From the cell containing the given text, extract its center point as [x, y] coordinate. 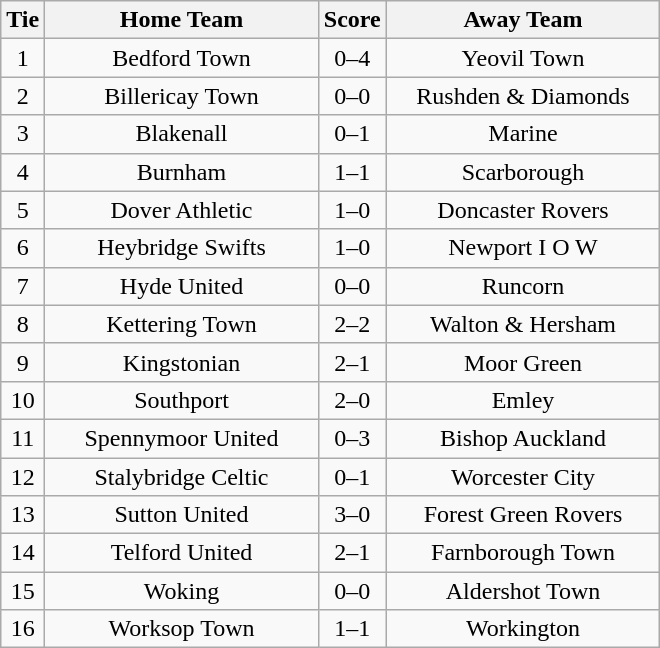
Woking [182, 591]
Forest Green Rovers [523, 515]
12 [23, 477]
Billericay Town [182, 96]
Moor Green [523, 362]
Workington [523, 629]
Rushden & Diamonds [523, 96]
Worksop Town [182, 629]
Score [352, 20]
3–0 [352, 515]
Marine [523, 134]
4 [23, 172]
Heybridge Swifts [182, 248]
Hyde United [182, 286]
Doncaster Rovers [523, 210]
5 [23, 210]
11 [23, 438]
Sutton United [182, 515]
0–3 [352, 438]
16 [23, 629]
Tie [23, 20]
Southport [182, 400]
2 [23, 96]
Aldershot Town [523, 591]
15 [23, 591]
6 [23, 248]
3 [23, 134]
Scarborough [523, 172]
Home Team [182, 20]
14 [23, 553]
Burnham [182, 172]
7 [23, 286]
Emley [523, 400]
Newport I O W [523, 248]
10 [23, 400]
Kingstonian [182, 362]
13 [23, 515]
Spennymoor United [182, 438]
2–2 [352, 324]
Yeovil Town [523, 58]
1 [23, 58]
8 [23, 324]
Kettering Town [182, 324]
Bishop Auckland [523, 438]
Worcester City [523, 477]
Blakenall [182, 134]
9 [23, 362]
Runcorn [523, 286]
Stalybridge Celtic [182, 477]
Walton & Hersham [523, 324]
Telford United [182, 553]
Away Team [523, 20]
2–0 [352, 400]
Dover Athletic [182, 210]
Bedford Town [182, 58]
0–4 [352, 58]
Farnborough Town [523, 553]
